Determine the [x, y] coordinate at the center of the cell enclosing the given text.  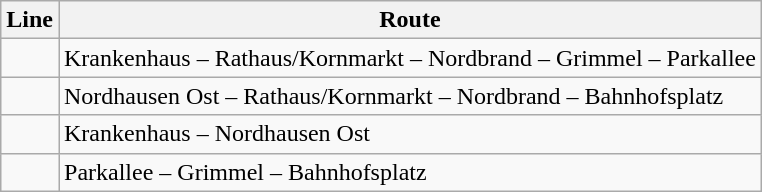
Route [410, 20]
Parkallee – Grimmel – Bahnhofsplatz [410, 172]
Krankenhaus – Rathaus/Kornmarkt – Nordbrand – Grimmel – Parkallee [410, 58]
Nordhausen Ost – Rathaus/Kornmarkt – Nordbrand – Bahnhofsplatz [410, 96]
Krankenhaus – Nordhausen Ost [410, 134]
Line [30, 20]
